Capture the cell that displays the provided text and extract its [X, Y] central coordinate. 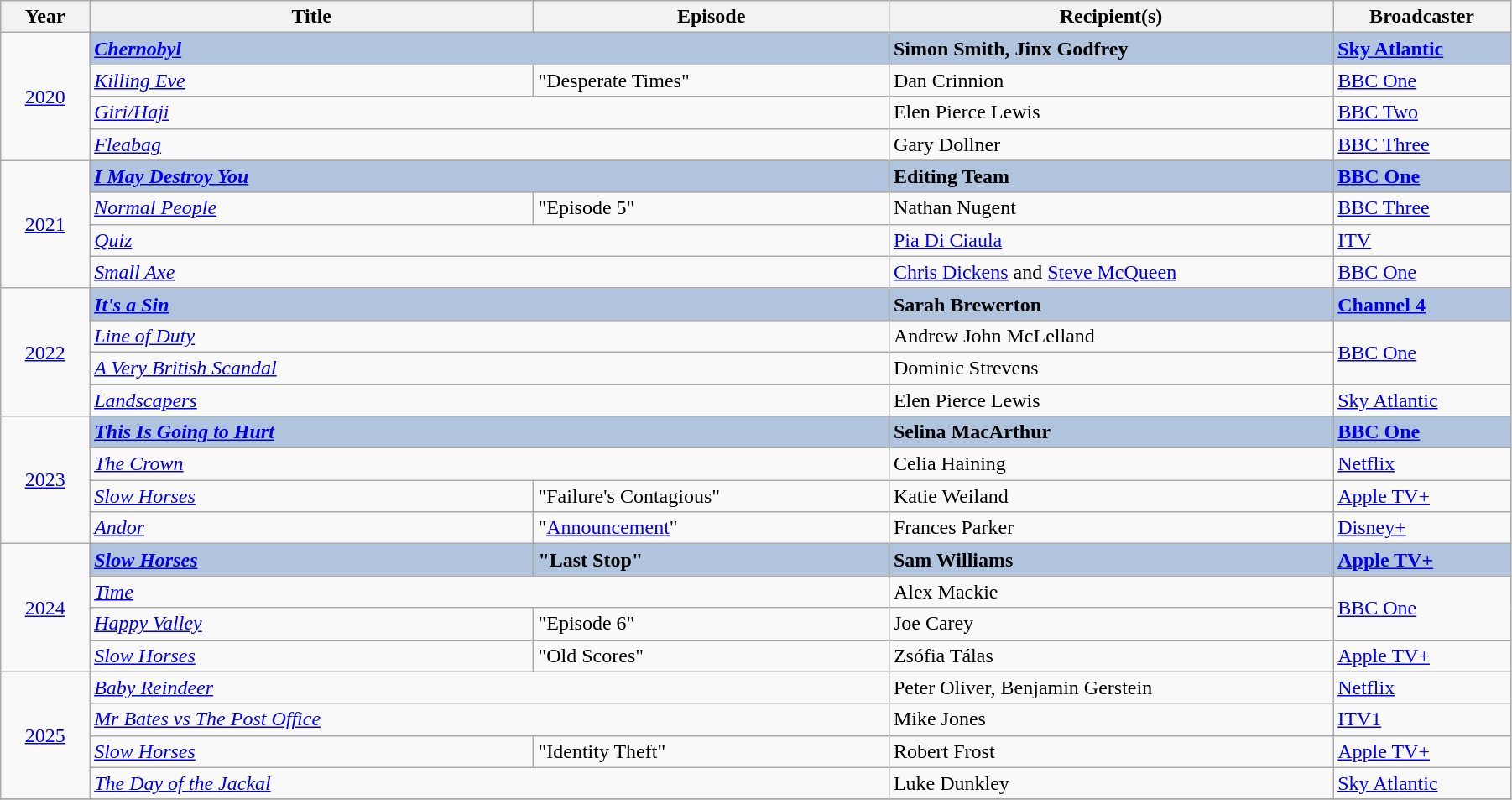
Episode [712, 17]
A Very British Scandal [490, 368]
Disney+ [1422, 528]
Line of Duty [490, 336]
The Day of the Jackal [490, 783]
Zsófia Tálas [1111, 656]
Landscapers [490, 400]
Killing Eve [312, 81]
Editing Team [1111, 176]
Katie Weiland [1111, 496]
"Desperate Times" [712, 81]
Nathan Nugent [1111, 208]
Year [45, 17]
Dan Crinnion [1111, 81]
Sarah Brewerton [1111, 304]
Fleabag [490, 144]
Andrew John McLelland [1111, 336]
"Episode 6" [712, 624]
The Crown [490, 464]
Chris Dickens and Steve McQueen [1111, 272]
"Identity Theft" [712, 751]
"Failure's Contagious" [712, 496]
Baby Reindeer [490, 688]
Chernobyl [490, 49]
Mr Bates vs The Post Office [490, 719]
"Episode 5" [712, 208]
2023 [45, 480]
Simon Smith, Jinx Godfrey [1111, 49]
Title [312, 17]
Andor [312, 528]
2025 [45, 735]
Gary Dollner [1111, 144]
Alex Mackie [1111, 592]
ITV [1422, 240]
Quiz [490, 240]
Normal People [312, 208]
"Announcement" [712, 528]
I May Destroy You [490, 176]
Joe Carey [1111, 624]
"Last Stop" [712, 560]
Broadcaster [1422, 17]
Giri/Haji [490, 112]
BBC Two [1422, 112]
2024 [45, 608]
2022 [45, 352]
Happy Valley [312, 624]
Channel 4 [1422, 304]
Small Axe [490, 272]
Sam Williams [1111, 560]
ITV1 [1422, 719]
Robert Frost [1111, 751]
Recipient(s) [1111, 17]
Celia Haining [1111, 464]
Mike Jones [1111, 719]
2021 [45, 224]
Time [490, 592]
This Is Going to Hurt [490, 432]
"Old Scores" [712, 656]
Selina MacArthur [1111, 432]
Dominic Strevens [1111, 368]
2020 [45, 97]
Pia Di Ciaula [1111, 240]
Luke Dunkley [1111, 783]
It's a Sin [490, 304]
Frances Parker [1111, 528]
Peter Oliver, Benjamin Gerstein [1111, 688]
